Capture the cell that displays the provided text and extract its [x, y] central coordinate. 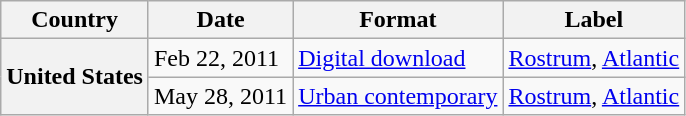
Label [594, 20]
Date [220, 20]
Format [398, 20]
United States [75, 77]
Urban contemporary [398, 96]
Country [75, 20]
Digital download [398, 58]
May 28, 2011 [220, 96]
Feb 22, 2011 [220, 58]
